Identify which cell holds the provided text, then report its [x, y] central coordinate. 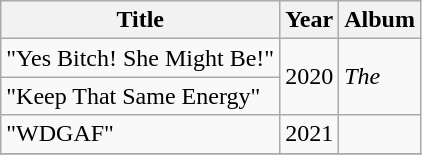
2020 [310, 77]
"Keep That Same Energy" [140, 96]
Title [140, 20]
2021 [310, 134]
Album [380, 20]
"WDGAF" [140, 134]
The [380, 77]
Year [310, 20]
"Yes Bitch! She Might Be!" [140, 58]
